Return [x, y] of the center of cell containing provided text 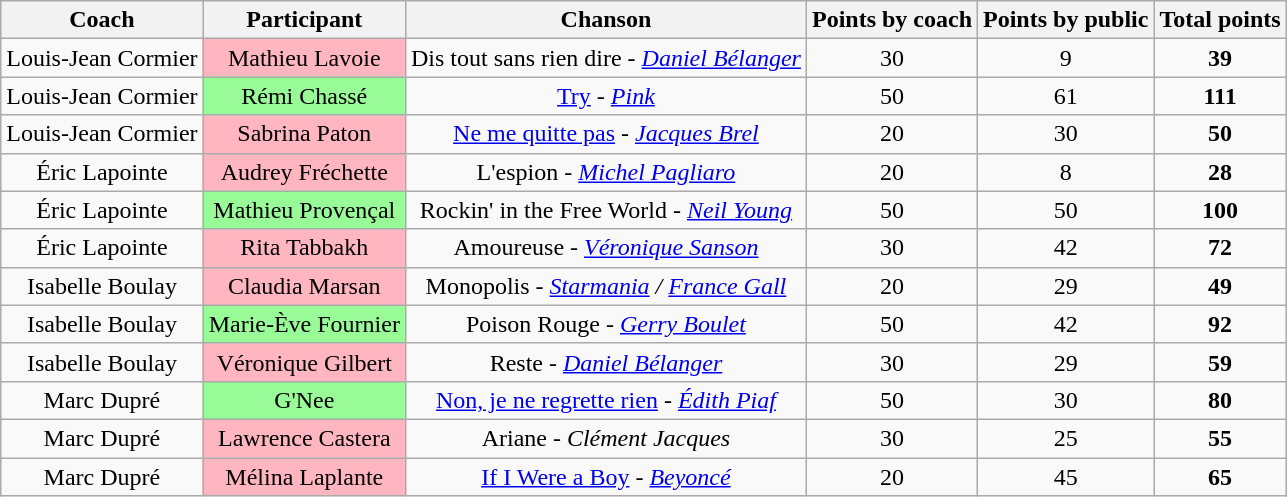
72 [1220, 248]
Audrey Fréchette [304, 172]
45 [1066, 477]
100 [1220, 210]
G'Nee [304, 400]
9 [1066, 58]
Rémi Chassé [304, 96]
65 [1220, 477]
25 [1066, 438]
61 [1066, 96]
Ne me quitte pas - Jacques Brel [606, 134]
Véronique Gilbert [304, 362]
28 [1220, 172]
39 [1220, 58]
8 [1066, 172]
Amoureuse - Véronique Sanson [606, 248]
Marie-Ève Fournier [304, 324]
Points by public [1066, 20]
59 [1220, 362]
L'espion - Michel Pagliaro [606, 172]
If I Were a Boy - Beyoncé [606, 477]
Participant [304, 20]
Coach [102, 20]
Monopolis - Starmania / France Gall [606, 286]
Dis tout sans rien dire - Daniel Bélanger [606, 58]
Rita Tabbakh [304, 248]
Rockin' in the Free World - Neil Young [606, 210]
Mélina Laplante [304, 477]
Points by coach [892, 20]
Ariane - Clément Jacques [606, 438]
Poison Rouge - Gerry Boulet [606, 324]
Lawrence Castera [304, 438]
49 [1220, 286]
111 [1220, 96]
Total points [1220, 20]
Sabrina Paton [304, 134]
Mathieu Lavoie [304, 58]
Reste - Daniel Bélanger [606, 362]
Non, je ne regrette rien - Édith Piaf [606, 400]
Claudia Marsan [304, 286]
55 [1220, 438]
Mathieu Provençal [304, 210]
92 [1220, 324]
Chanson [606, 20]
80 [1220, 400]
Try - Pink [606, 96]
